Return [X, Y] of the center of cell containing provided text 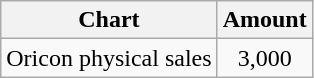
Chart [109, 20]
Amount [264, 20]
Oricon physical sales [109, 58]
3,000 [264, 58]
